Pinpoint the cell where the given text exists, returning its (X, Y) midpoint coordinate. 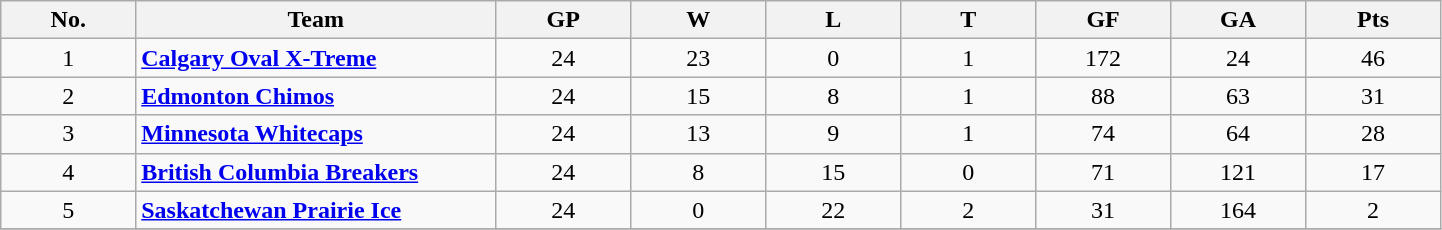
Edmonton Chimos (316, 96)
63 (1238, 96)
88 (1104, 96)
Calgary Oval X-Treme (316, 58)
17 (1374, 172)
23 (698, 58)
28 (1374, 134)
74 (1104, 134)
L (834, 20)
13 (698, 134)
121 (1238, 172)
64 (1238, 134)
164 (1238, 210)
Pts (1374, 20)
Team (316, 20)
9 (834, 134)
3 (68, 134)
Saskatchewan Prairie Ice (316, 210)
GA (1238, 20)
Minnesota Whitecaps (316, 134)
GP (564, 20)
4 (68, 172)
22 (834, 210)
British Columbia Breakers (316, 172)
71 (1104, 172)
No. (68, 20)
GF (1104, 20)
5 (68, 210)
T (968, 20)
172 (1104, 58)
46 (1374, 58)
W (698, 20)
